Detect which cell encompasses the target text, then output its [X, Y] center coordinate. 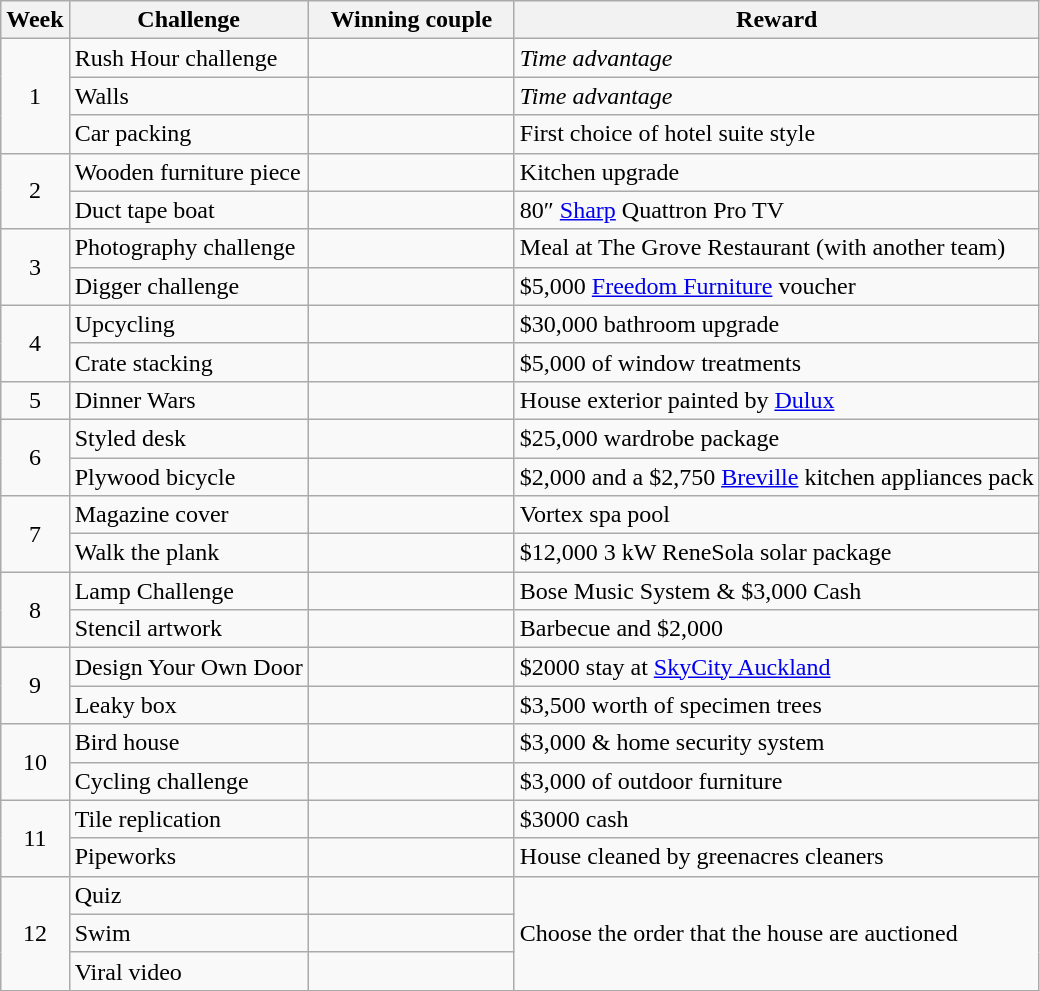
Magazine cover [188, 515]
9 [35, 686]
$12,000 3 kW ReneSola solar package [776, 553]
10 [35, 762]
Walk the plank [188, 553]
Vortex spa pool [776, 515]
Styled desk [188, 438]
3 [35, 267]
$5,000 of window treatments [776, 362]
$3,000 of outdoor furniture [776, 781]
$2,000 and a $2,750 Breville kitchen appliances pack [776, 477]
$5,000 Freedom Furniture voucher [776, 286]
Photography challenge [188, 248]
Challenge [188, 20]
$30,000 bathroom upgrade [776, 324]
Kitchen upgrade [776, 172]
Wooden furniture piece [188, 172]
Car packing [188, 134]
$3,000 & home security system [776, 743]
Barbecue and $2,000 [776, 629]
5 [35, 400]
$2000 stay at SkyCity Auckland [776, 667]
$25,000 wardrobe package [776, 438]
Viral video [188, 971]
Tile replication [188, 819]
12 [35, 933]
$3000 cash [776, 819]
Plywood bicycle [188, 477]
House cleaned by greenacres cleaners [776, 857]
80″ Sharp Quattron Pro TV [776, 210]
1 [35, 96]
Dinner Wars [188, 400]
Week [35, 20]
Upcycling [188, 324]
First choice of hotel suite style [776, 134]
7 [35, 534]
Swim [188, 933]
Duct tape boat [188, 210]
2 [35, 191]
Reward [776, 20]
Meal at The Grove Restaurant (with another team) [776, 248]
Stencil artwork [188, 629]
Crate stacking [188, 362]
Bird house [188, 743]
Lamp Challenge [188, 591]
Rush Hour challenge [188, 58]
Winning couple [411, 20]
Bose Music System & $3,000 Cash [776, 591]
$3,500 worth of specimen trees [776, 705]
Walls [188, 96]
11 [35, 838]
Choose the order that the house are auctioned [776, 933]
Design Your Own Door [188, 667]
4 [35, 343]
Cycling challenge [188, 781]
Digger challenge [188, 286]
House exterior painted by Dulux [776, 400]
Quiz [188, 895]
8 [35, 610]
6 [35, 457]
Leaky box [188, 705]
Pipeworks [188, 857]
